Provide the [x, y] coordinate of the cell's center where the given text is located.  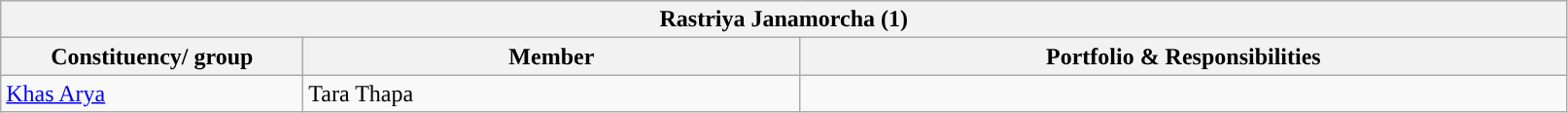
Constituency/ group [152, 56]
Tara Thapa [552, 94]
Rastriya Janamorcha (1) [784, 19]
Member [552, 56]
Portfolio & Responsibilities [1184, 56]
Khas Arya [152, 94]
